Determine the [x, y] coordinate at the center of the cell enclosing the given text.  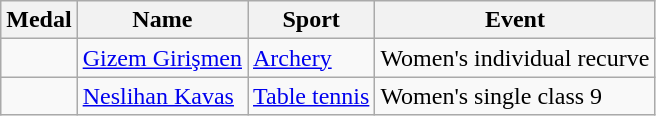
Name [162, 20]
Archery [312, 58]
Women's single class 9 [515, 96]
Neslihan Kavas [162, 96]
Gizem Girişmen [162, 58]
Sport [312, 20]
Table tennis [312, 96]
Event [515, 20]
Medal [39, 20]
Women's individual recurve [515, 58]
